Pinpoint the cell where the given text exists, returning its [x, y] midpoint coordinate. 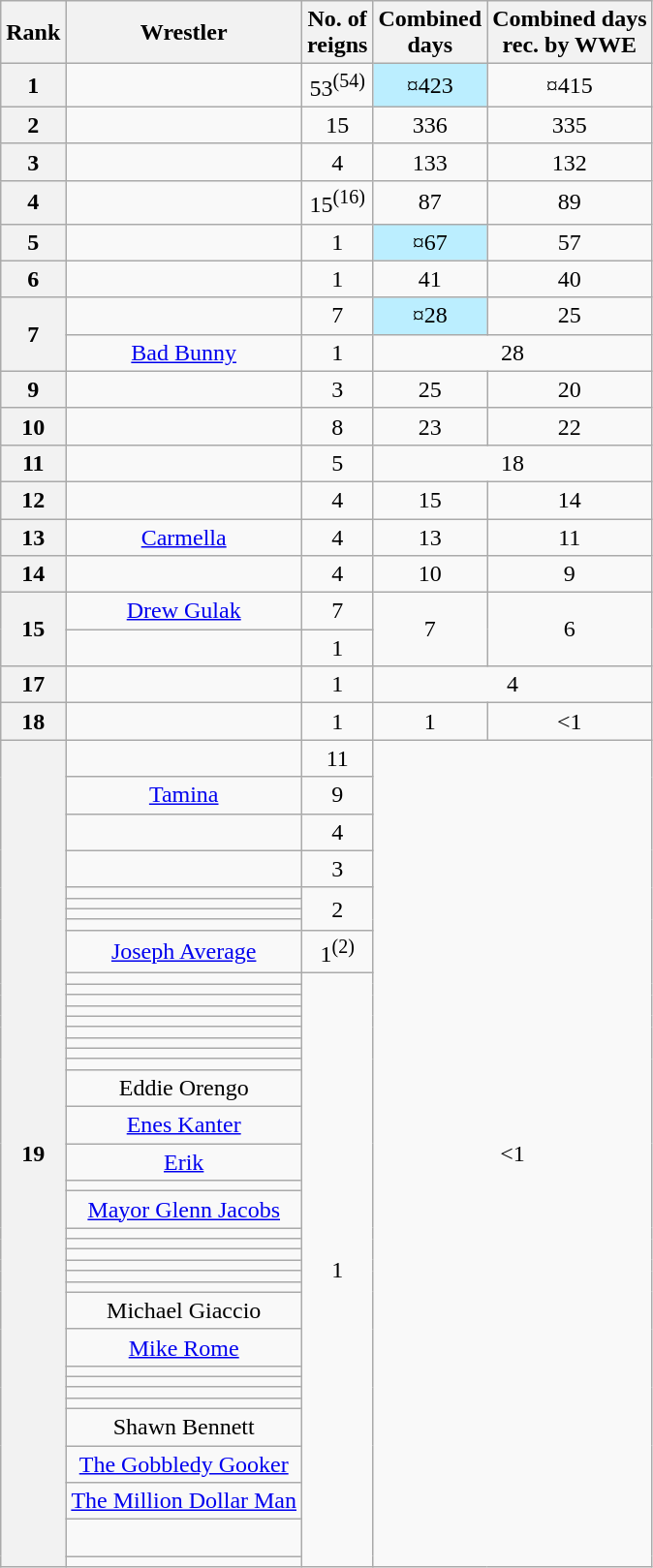
335 [570, 125]
Bad Bunny [184, 353]
Erik [184, 1162]
17 [33, 685]
Combined daysrec. by WWE [570, 33]
23 [430, 426]
Drew Gulak [184, 611]
15(16) [337, 201]
Wrestler [184, 33]
Eddie Orengo [184, 1089]
87 [430, 201]
¤28 [430, 316]
133 [430, 162]
132 [570, 162]
89 [570, 201]
22 [570, 426]
Enes Kanter [184, 1125]
The Million Dollar Man [184, 1501]
28 [513, 353]
The Gobbledy Gooker [184, 1464]
¤67 [430, 242]
¤415 [570, 85]
53(54) [337, 85]
336 [430, 125]
19 [33, 1153]
Mayor Glenn Jacobs [184, 1210]
Mike Rome [184, 1347]
Carmella [184, 538]
Rank [33, 33]
41 [430, 279]
57 [570, 242]
12 [33, 500]
Tamina [184, 795]
40 [570, 279]
Joseph Average [184, 951]
Michael Giaccio [184, 1310]
Shawn Bennett [184, 1428]
8 [337, 426]
No. ofreigns [337, 33]
1(2) [337, 951]
¤423 [430, 85]
20 [570, 389]
Combineddays [430, 33]
